For the text-containing cell, return its midpoint in [x, y] coordinate format. 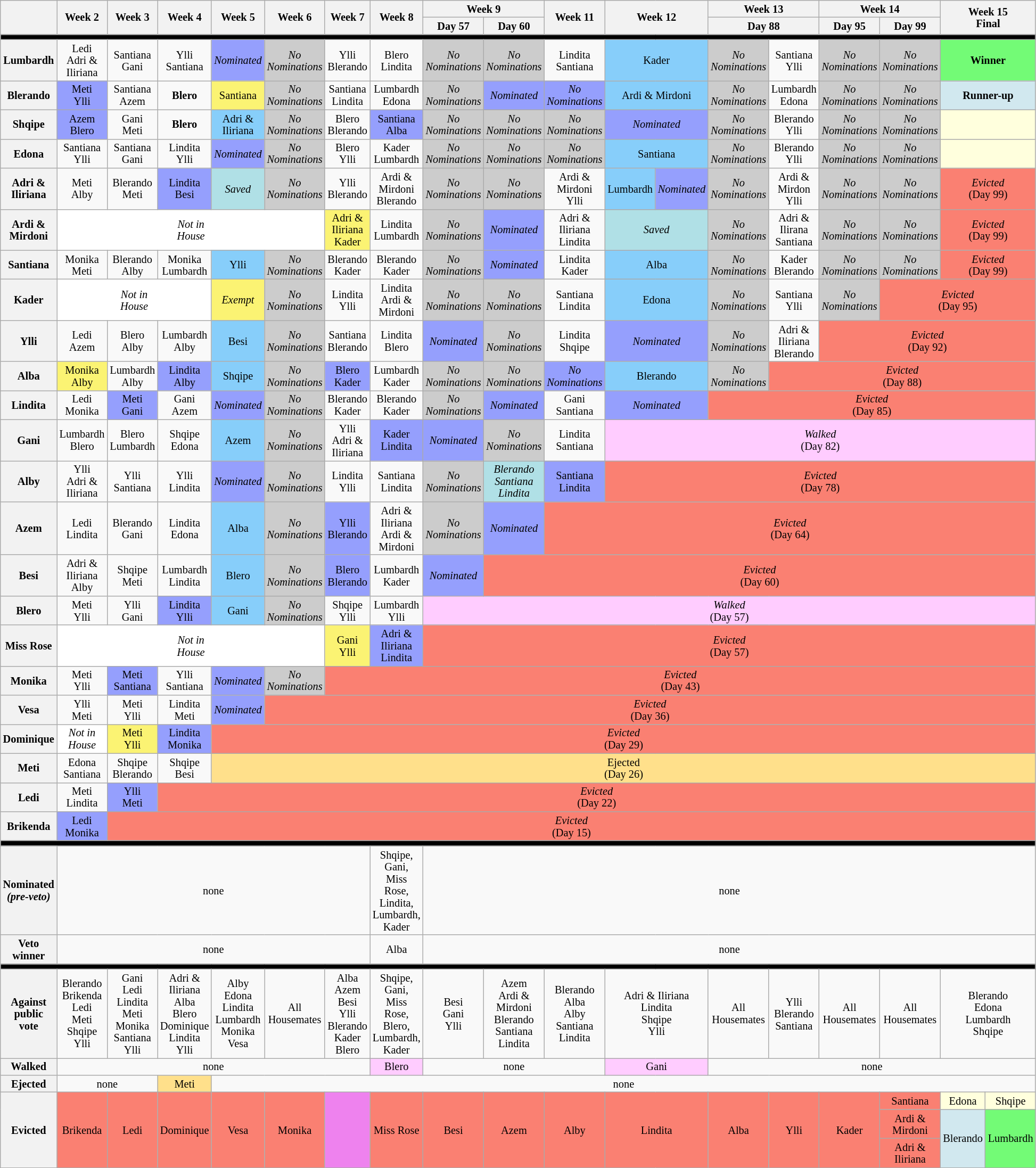
LinditaBlero [397, 341]
Ardi & MirdoniBlerando [397, 188]
LinditaArdi & Mirdoni [397, 299]
LediLindita [82, 528]
LumbardhLindita [184, 575]
LinditaLumbardh [397, 230]
Day 60 [514, 26]
BleroYlli [347, 153]
SantianaAlba [397, 125]
Week 11 [574, 17]
LinditaBesi [184, 188]
Evicted(Day 95) [958, 299]
LumbardhYlli [397, 610]
Week 12 [656, 17]
BlerandoMeti [132, 188]
LinditaKader [574, 265]
Winner [988, 60]
Ardi & MirdonYlli [794, 188]
YlliGani [132, 610]
Week 5 [237, 17]
KaderLumbardh [397, 153]
MetiGani [132, 405]
ShqipeYlli [347, 610]
Week 7 [347, 17]
GaniLediLinditaMetiMonikaSantianaYlli [132, 1014]
BesiGaniYlli [454, 1014]
Vetowinner [29, 950]
AzemArdi & MirdoniBlerandoSantianaLindita [514, 1014]
Evicted(Day 29) [623, 739]
BlerandoEdonaLumbardhShqipe [988, 1014]
MetiAlby [82, 188]
Evicted(Day 88) [902, 376]
ShqipeBesi [184, 768]
BleroKader [347, 376]
Week 9 [484, 9]
Week 8 [397, 17]
MetiLindita [82, 797]
Exempt [237, 299]
AlbyEdonaLinditaLumbardhMonikaVesa [237, 1014]
BleroAlby [132, 341]
Shqipe,Gani,Miss Rose,Lindita,Lumbardh,Kader [397, 890]
MetiSantiana [132, 680]
MonikaMeti [82, 265]
Evicted(Day 57) [729, 645]
SantianaBlerando [347, 341]
Week 2 [82, 17]
Adri & IlirianaKader [347, 230]
LinditaMeti [184, 710]
AzemBlero [82, 125]
Evicted(Day 78) [820, 481]
BlerandoSantianaLindita [514, 481]
Runner-up [988, 95]
BleroLumbardh [132, 440]
MonikaAlby [82, 376]
Day 88 [763, 26]
Adri & IlirianaBlerando [794, 341]
Evicted(Day 60) [759, 575]
Evicted [29, 1130]
Evicted(Day 36) [651, 710]
Week 3 [132, 17]
Adri & IlirianaLinditaShqipeYlli [656, 1014]
Evicted(Day 92) [927, 341]
Adri & IliranaSantiana [794, 230]
Walked (Day 57) [729, 610]
ShqipeBlerando [132, 768]
Day 99 [910, 26]
Week 6 [295, 17]
LediAzem [82, 341]
Evicted(Day 15) [571, 826]
Ejected [29, 1083]
ShqipeEdona [184, 440]
Againstpublicvote [29, 1014]
LumbardhBlero [82, 440]
Evicted(Day 43) [680, 680]
SantianaAzem [132, 95]
Week 13 [763, 9]
GaniMeti [132, 125]
LinditaShqipe [574, 341]
LinditaMonika [184, 739]
BlerandoGani [132, 528]
Evicted(Day 22) [596, 797]
BlerandoBrikendaLediMetiShqipeYlli [82, 1014]
Walked (Day 82) [820, 440]
KaderBlerando [794, 265]
Adri & IlirianaAlbaBleroDominiqueLinditaYlli [184, 1014]
Evicted(Day 85) [872, 405]
Shqipe,Gani,Miss Rose,Blero,Lumbardh,Kader [397, 1014]
YlliLindita [184, 481]
MonikaLumbardh [184, 265]
ShqipeMeti [132, 575]
Week 15Final [988, 17]
LinditaAlby [184, 376]
AlbaAzemBesiYlliBlerandoKaderBlero [347, 1014]
Evicted(Day 64) [790, 528]
Week 4 [184, 17]
BlerandoAlby [132, 265]
Adri & IlirianaAlby [82, 575]
LinditaEdona [184, 528]
Day 95 [850, 26]
Walked [29, 1066]
KaderLindita [397, 440]
GaniSantiana [574, 405]
BleroLindita [397, 60]
Week 14 [880, 9]
Nominated(pre-veto) [29, 890]
LediAdri & Iliriana [82, 60]
Day 57 [454, 26]
GaniYlli [347, 645]
BlerandoAlbaAlbySantianaLindita [574, 1014]
YlliBlerandoSantiana [794, 1014]
GaniAzem [184, 405]
EdonaSantiana [82, 768]
Ejected(Day 26) [623, 768]
Adri & IlirianaArdi & Mirdoni [397, 528]
Ardi & MirdoniYlli [574, 188]
